Identify which cell holds the provided text, then report its [X, Y] central coordinate. 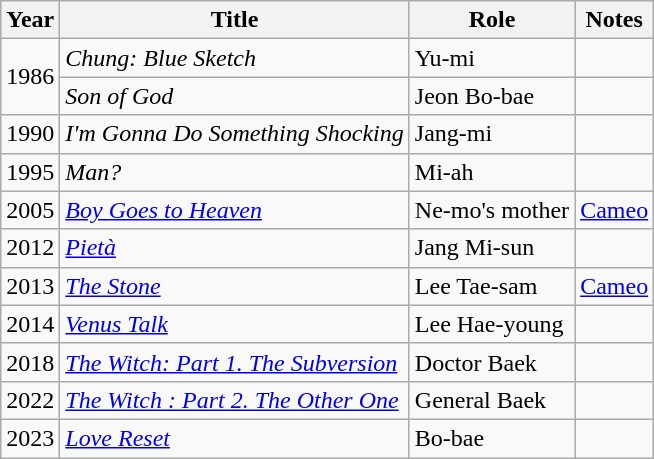
2018 [30, 362]
2022 [30, 400]
Boy Goes to Heaven [234, 210]
Notes [614, 20]
2023 [30, 438]
2012 [30, 248]
Venus Talk [234, 324]
Doctor Baek [492, 362]
Man? [234, 172]
Ne-mo's mother [492, 210]
Lee Tae-sam [492, 286]
Title [234, 20]
1986 [30, 77]
I'm Gonna Do Something Shocking [234, 134]
Jang Mi-sun [492, 248]
The Stone [234, 286]
Lee Hae-young [492, 324]
General Baek [492, 400]
Year [30, 20]
2014 [30, 324]
Bo-bae [492, 438]
Pietà [234, 248]
2005 [30, 210]
The Witch: Part 1. The Subversion [234, 362]
Jeon Bo-bae [492, 96]
1995 [30, 172]
Jang-mi [492, 134]
Love Reset [234, 438]
The Witch : Part 2. The Other One [234, 400]
1990 [30, 134]
Chung: Blue Sketch [234, 58]
2013 [30, 286]
Mi-ah [492, 172]
Son of God [234, 96]
Yu-mi [492, 58]
Role [492, 20]
